Determine the [X, Y] coordinate at the center of the cell enclosing the given text.  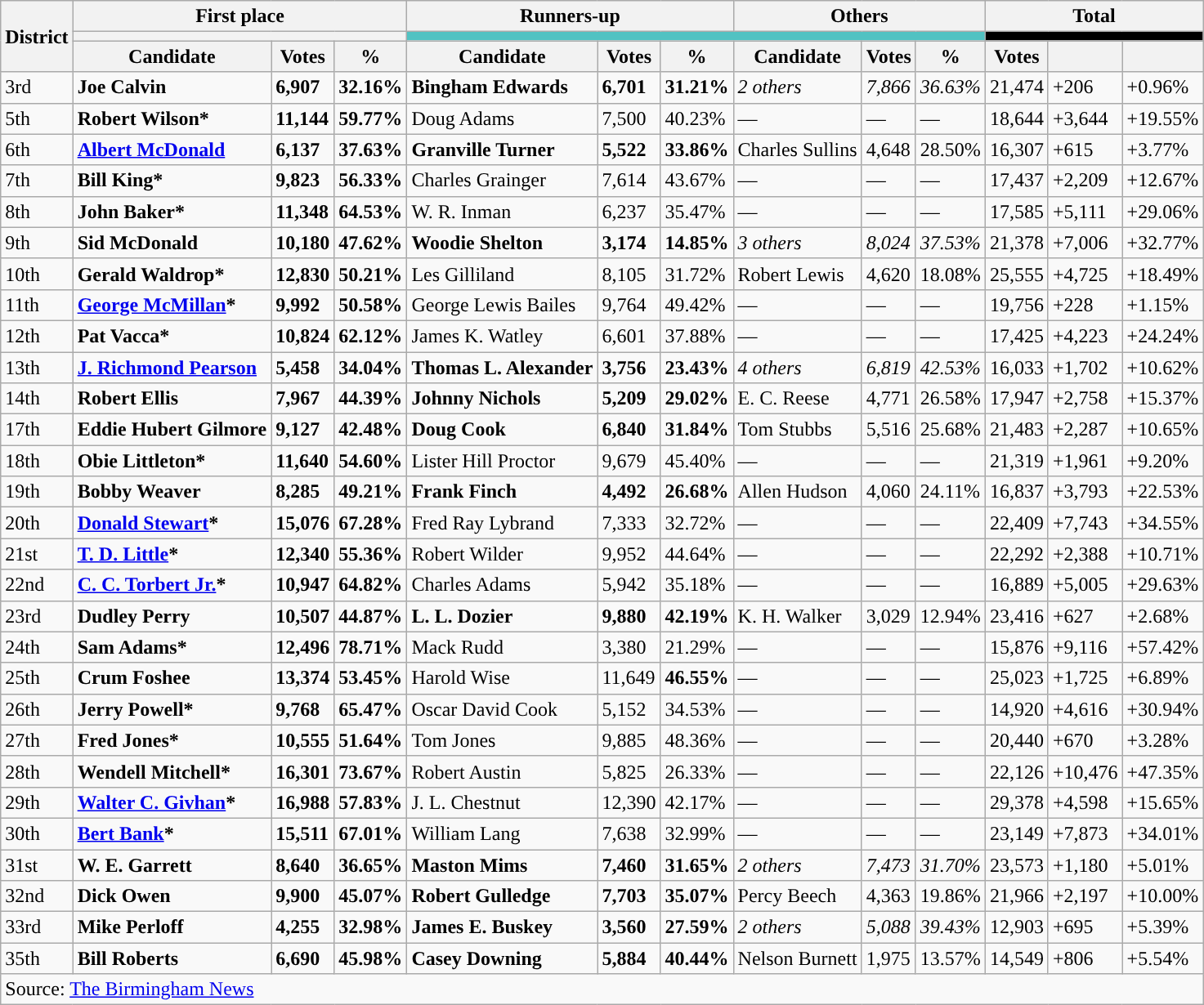
6,840 [629, 430]
+627 [1085, 616]
40.23% [696, 118]
Woodie Shelton [502, 243]
42.17% [696, 802]
George McMillan* [172, 305]
Wendell Mitchell* [172, 771]
13,374 [302, 678]
Pat Vacca* [172, 336]
56.33% [371, 181]
55.36% [371, 554]
37.53% [950, 243]
7,703 [629, 896]
4,620 [888, 274]
15,511 [302, 833]
1,975 [888, 958]
20,440 [1017, 740]
Oscar David Cook [502, 709]
6,819 [888, 367]
First place [240, 16]
21st [37, 554]
73.67% [371, 771]
Casey Downing [502, 958]
49.42% [696, 305]
11,144 [302, 118]
+3,644 [1085, 118]
Robert Wilson* [172, 118]
Charles Grainger [502, 181]
+7,743 [1085, 523]
67.01% [371, 833]
+1,702 [1085, 367]
19.86% [950, 896]
21.29% [696, 647]
35.47% [696, 212]
4,492 [629, 492]
Sam Adams* [172, 647]
W. R. Inman [502, 212]
James E. Buskey [502, 927]
29,378 [1017, 802]
15,076 [302, 523]
26th [37, 709]
31.65% [696, 865]
54.60% [371, 461]
23,416 [1017, 616]
64.82% [371, 585]
4,771 [888, 399]
20th [37, 523]
65.47% [371, 709]
C. C. Torbert Jr.* [172, 585]
Robert Austin [502, 771]
16,307 [1017, 150]
9,679 [629, 461]
Bill King* [172, 181]
5,942 [629, 585]
3,756 [629, 367]
+3.28% [1162, 740]
Charles Sullins [798, 150]
+2,287 [1085, 430]
42.53% [950, 367]
24.11% [950, 492]
8,285 [302, 492]
44.64% [696, 554]
12th [37, 336]
L. L. Dozier [502, 616]
Others [859, 16]
+806 [1085, 958]
+2,758 [1085, 399]
+1,961 [1085, 461]
J. Richmond Pearson [172, 367]
19,756 [1017, 305]
Percy Beech [798, 896]
11,348 [302, 212]
7,333 [629, 523]
6th [37, 150]
40.44% [696, 958]
11,649 [629, 678]
31st [37, 865]
31.21% [696, 87]
Maston Mims [502, 865]
+30.94% [1162, 709]
33.86% [696, 150]
+5,111 [1085, 212]
23,149 [1017, 833]
35.18% [696, 585]
9,768 [302, 709]
8,105 [629, 274]
+9.20% [1162, 461]
44.39% [371, 399]
34.04% [371, 367]
17,437 [1017, 181]
3,174 [629, 243]
8,024 [888, 243]
Robert Wilder [502, 554]
+4,616 [1085, 709]
45.07% [371, 896]
22,292 [1017, 554]
4,648 [888, 150]
Tom Stubbs [798, 430]
32.98% [371, 927]
Obie Littleton* [172, 461]
23,573 [1017, 865]
44.87% [371, 616]
18.08% [950, 274]
Joe Calvin [172, 87]
+5,005 [1085, 585]
Robert Gulledge [502, 896]
+5.01% [1162, 865]
36.65% [371, 865]
12,903 [1017, 927]
17,425 [1017, 336]
+3.77% [1162, 150]
16,988 [302, 802]
22,126 [1017, 771]
14.85% [696, 243]
George Lewis Bailes [502, 305]
15,876 [1017, 647]
+2.68% [1162, 616]
5th [37, 118]
Bobby Weaver [172, 492]
5,152 [629, 709]
50.21% [371, 274]
30th [37, 833]
6,137 [302, 150]
47.62% [371, 243]
+15.37% [1162, 399]
31.70% [950, 865]
39.43% [950, 927]
5,884 [629, 958]
+2,388 [1085, 554]
12,496 [302, 647]
4 others [798, 367]
34.53% [696, 709]
7,638 [629, 833]
16,889 [1017, 585]
+19.55% [1162, 118]
+34.55% [1162, 523]
+7,873 [1085, 833]
46.55% [696, 678]
17th [37, 430]
45.40% [696, 461]
9,900 [302, 896]
42.48% [371, 430]
26.33% [696, 771]
62.12% [371, 336]
6,701 [629, 87]
9,764 [629, 305]
42.19% [696, 616]
Granville Turner [502, 150]
+15.65% [1162, 802]
John Baker* [172, 212]
Robert Lewis [798, 274]
7,866 [888, 87]
36.63% [950, 87]
37.88% [696, 336]
33rd [37, 927]
10,824 [302, 336]
7th [37, 181]
57.83% [371, 802]
+670 [1085, 740]
9,992 [302, 305]
14,920 [1017, 709]
25th [37, 678]
Bert Bank* [172, 833]
5,825 [629, 771]
16,837 [1017, 492]
16,033 [1017, 367]
+1,725 [1085, 678]
+4,598 [1085, 802]
William Lang [502, 833]
21,483 [1017, 430]
+10.62% [1162, 367]
K. H. Walker [798, 616]
+5.54% [1162, 958]
5,088 [888, 927]
+10.00% [1162, 896]
4,363 [888, 896]
Donald Stewart* [172, 523]
50.58% [371, 305]
6,601 [629, 336]
25,555 [1017, 274]
21,319 [1017, 461]
37.63% [371, 150]
Charles Adams [502, 585]
78.71% [371, 647]
26.68% [696, 492]
10th [37, 274]
Robert Ellis [172, 399]
+12.67% [1162, 181]
7,967 [302, 399]
+206 [1085, 87]
3,560 [629, 927]
Mack Rudd [502, 647]
7,500 [629, 118]
24th [37, 647]
Fred Jones* [172, 740]
18th [37, 461]
9th [37, 243]
Gerald Waldrop* [172, 274]
Jerry Powell* [172, 709]
T. D. Little* [172, 554]
Nelson Burnett [798, 958]
9,823 [302, 181]
22nd [37, 585]
59.77% [371, 118]
27.59% [696, 927]
Albert McDonald [172, 150]
23.43% [696, 367]
4,255 [302, 927]
13.57% [950, 958]
Eddie Hubert Gilmore [172, 430]
18,644 [1017, 118]
48.36% [696, 740]
James K. Watley [502, 336]
+10.65% [1162, 430]
45.98% [371, 958]
51.64% [371, 740]
7,614 [629, 181]
12,390 [629, 802]
+228 [1085, 305]
5,516 [888, 430]
+2,209 [1085, 181]
31.84% [696, 430]
27th [37, 740]
13th [37, 367]
32.72% [696, 523]
12,340 [302, 554]
Sid McDonald [172, 243]
+9,116 [1085, 647]
14,549 [1017, 958]
17,585 [1017, 212]
28.50% [950, 150]
+18.49% [1162, 274]
9,127 [302, 430]
3 others [798, 243]
49.21% [371, 492]
+615 [1085, 150]
9,952 [629, 554]
6,907 [302, 87]
31.72% [696, 274]
Bill Roberts [172, 958]
+10,476 [1085, 771]
32.16% [371, 87]
Lister Hill Proctor [502, 461]
12,830 [302, 274]
Mike Perloff [172, 927]
53.45% [371, 678]
3rd [37, 87]
22,409 [1017, 523]
J. L. Chestnut [502, 802]
16,301 [302, 771]
21,966 [1017, 896]
21,474 [1017, 87]
5,522 [629, 150]
Walter C. Givhan* [172, 802]
Les Gilliland [502, 274]
Harold Wise [502, 678]
+2,197 [1085, 896]
8th [37, 212]
+10.71% [1162, 554]
+7,006 [1085, 243]
26.58% [950, 399]
Thomas L. Alexander [502, 367]
Dick Owen [172, 896]
Frank Finch [502, 492]
Allen Hudson [798, 492]
W. E. Garrett [172, 865]
3,380 [629, 647]
+29.06% [1162, 212]
+29.63% [1162, 585]
+1.15% [1162, 305]
35th [37, 958]
4,060 [888, 492]
6,237 [629, 212]
+32.77% [1162, 243]
43.67% [696, 181]
14th [37, 399]
+34.01% [1162, 833]
10,555 [302, 740]
+3,793 [1085, 492]
Johnny Nichols [502, 399]
29th [37, 802]
Fred Ray Lybrand [502, 523]
32.99% [696, 833]
5,458 [302, 367]
17,947 [1017, 399]
11th [37, 305]
Source: The Birmingham News [602, 989]
+47.35% [1162, 771]
+24.24% [1162, 336]
Bingham Edwards [502, 87]
10,947 [302, 585]
12.94% [950, 616]
E. C. Reese [798, 399]
19th [37, 492]
10,180 [302, 243]
Dudley Perry [172, 616]
35.07% [696, 896]
+4,725 [1085, 274]
8,640 [302, 865]
32nd [37, 896]
29.02% [696, 399]
25,023 [1017, 678]
Doug Cook [502, 430]
+5.39% [1162, 927]
Total [1094, 16]
23rd [37, 616]
+4,223 [1085, 336]
28th [37, 771]
District [37, 36]
+57.42% [1162, 647]
21,378 [1017, 243]
+0.96% [1162, 87]
10,507 [302, 616]
7,460 [629, 865]
+1,180 [1085, 865]
7,473 [888, 865]
Crum Foshee [172, 678]
25.68% [950, 430]
9,880 [629, 616]
Tom Jones [502, 740]
Doug Adams [502, 118]
5,209 [629, 399]
11,640 [302, 461]
+22.53% [1162, 492]
64.53% [371, 212]
+695 [1085, 927]
6,690 [302, 958]
Runners-up [571, 16]
+6.89% [1162, 678]
9,885 [629, 740]
67.28% [371, 523]
3,029 [888, 616]
